Scan for the cell matching the given text and deliver its [X, Y] coordinate at center. 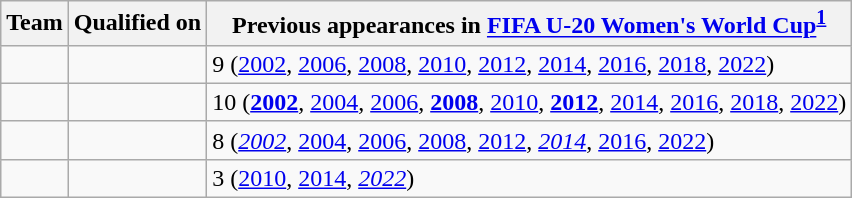
Team [35, 24]
3 (2010, 2014, 2022) [530, 178]
8 (2002, 2004, 2006, 2008, 2012, 2014, 2016, 2022) [530, 140]
9 (2002, 2006, 2008, 2010, 2012, 2014, 2016, 2018, 2022) [530, 64]
Qualified on [137, 24]
Previous appearances in FIFA U-20 Women's World Cup1 [530, 24]
10 (2002, 2004, 2006, 2008, 2010, 2012, 2014, 2016, 2018, 2022) [530, 102]
